Capture the cell that displays the provided text and extract its [X, Y] central coordinate. 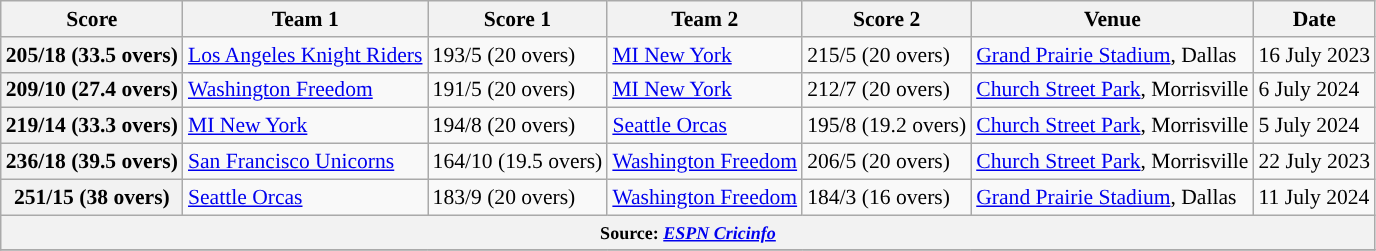
251/15 (38 overs) [92, 197]
6 July 2024 [1315, 90]
212/7 (20 overs) [886, 90]
194/8 (20 overs) [518, 126]
11 July 2024 [1315, 197]
236/18 (39.5 overs) [92, 162]
193/5 (20 overs) [518, 55]
Team 2 [704, 19]
16 July 2023 [1315, 55]
191/5 (20 overs) [518, 90]
Los Angeles Knight Riders [306, 55]
San Francisco Unicorns [306, 162]
195/8 (19.2 overs) [886, 126]
209/10 (27.4 overs) [92, 90]
184/3 (16 overs) [886, 197]
215/5 (20 overs) [886, 55]
Team 1 [306, 19]
Score 1 [518, 19]
Score [92, 19]
5 July 2024 [1315, 126]
22 July 2023 [1315, 162]
205/18 (33.5 overs) [92, 55]
164/10 (19.5 overs) [518, 162]
206/5 (20 overs) [886, 162]
183/9 (20 overs) [518, 197]
Score 2 [886, 19]
Date [1315, 19]
Venue [1112, 19]
Source: ESPN Cricinfo [688, 233]
219/14 (33.3 overs) [92, 126]
